Determine the (X, Y) coordinate at the center of the cell enclosing the given text.  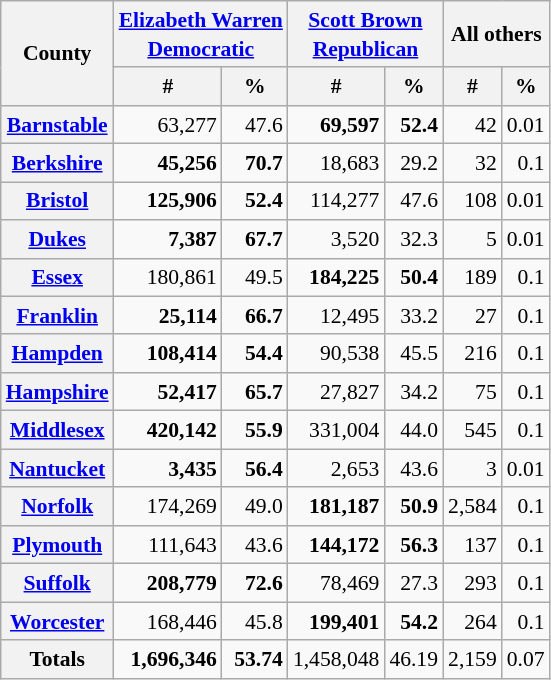
55.9 (255, 430)
264 (472, 621)
County (58, 53)
Essex (58, 277)
184,225 (336, 277)
293 (472, 583)
63,277 (168, 125)
Middlesex (58, 430)
7,387 (168, 239)
34.2 (414, 392)
Hampshire (58, 392)
45.8 (255, 621)
54.4 (255, 354)
Worcester (58, 621)
Norfolk (58, 507)
50.4 (414, 277)
144,172 (336, 545)
67.7 (255, 239)
3 (472, 468)
108 (472, 201)
Hampden (58, 354)
65.7 (255, 392)
12,495 (336, 316)
Bristol (58, 201)
180,861 (168, 277)
25,114 (168, 316)
27,827 (336, 392)
27.3 (414, 583)
420,142 (168, 430)
199,401 (336, 621)
111,643 (168, 545)
18,683 (336, 163)
Nantucket (58, 468)
1,696,346 (168, 659)
Totals (58, 659)
174,269 (168, 507)
45.5 (414, 354)
45,256 (168, 163)
Scott BrownRepublican (366, 34)
2,159 (472, 659)
78,469 (336, 583)
181,187 (336, 507)
56.4 (255, 468)
Plymouth (58, 545)
114,277 (336, 201)
Dukes (58, 239)
3,520 (336, 239)
0.07 (526, 659)
52,417 (168, 392)
331,004 (336, 430)
137 (472, 545)
56.3 (414, 545)
Berkshire (58, 163)
75 (472, 392)
125,906 (168, 201)
208,779 (168, 583)
2,653 (336, 468)
54.2 (414, 621)
42 (472, 125)
53.74 (255, 659)
168,446 (168, 621)
50.9 (414, 507)
108,414 (168, 354)
1,458,048 (336, 659)
2,584 (472, 507)
All others (496, 34)
66.7 (255, 316)
90,538 (336, 354)
Barnstable (58, 125)
27 (472, 316)
44.0 (414, 430)
33.2 (414, 316)
3,435 (168, 468)
49.5 (255, 277)
32.3 (414, 239)
32 (472, 163)
545 (472, 430)
216 (472, 354)
70.7 (255, 163)
46.19 (414, 659)
Suffolk (58, 583)
72.6 (255, 583)
5 (472, 239)
29.2 (414, 163)
69,597 (336, 125)
49.0 (255, 507)
Elizabeth WarrenDemocratic (201, 34)
189 (472, 277)
Franklin (58, 316)
